Capture the cell that displays the provided text and extract its [X, Y] central coordinate. 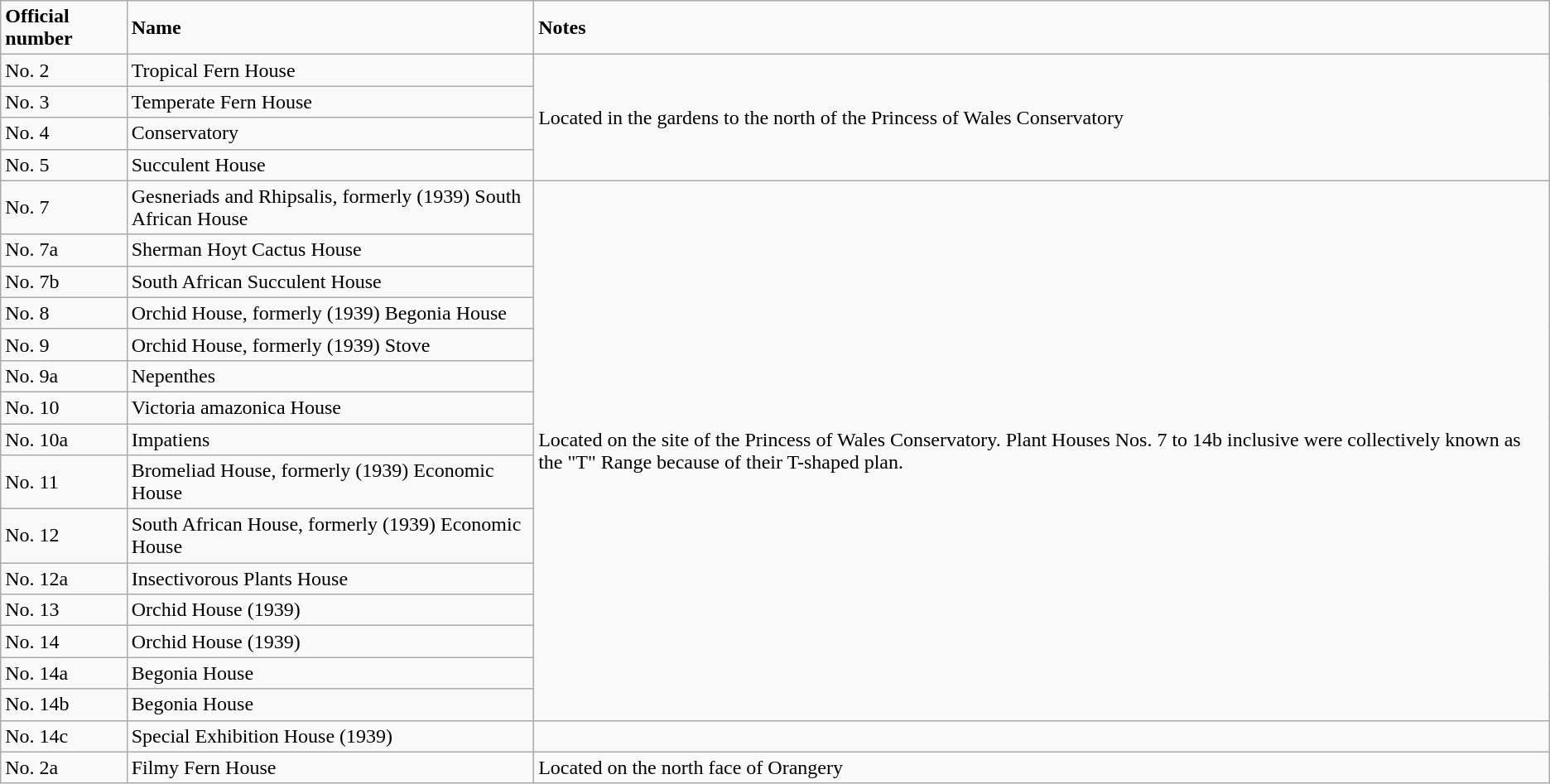
Conservatory [330, 133]
No. 7 [64, 207]
Bromeliad House, formerly (1939) Economic House [330, 482]
Temperate Fern House [330, 102]
No. 10 [64, 407]
Victoria amazonica House [330, 407]
Nepenthes [330, 376]
South African Succulent House [330, 281]
No. 4 [64, 133]
No. 11 [64, 482]
Located in the gardens to the north of the Princess of Wales Conservatory [1042, 118]
No. 8 [64, 313]
No. 10a [64, 440]
Gesneriads and Rhipsalis, formerly (1939) South African House [330, 207]
No. 7a [64, 250]
Notes [1042, 28]
Sherman Hoyt Cactus House [330, 250]
No. 2a [64, 767]
No. 9a [64, 376]
No. 12 [64, 536]
No. 14b [64, 705]
Orchid House, formerly (1939) Begonia House [330, 313]
Insectivorous Plants House [330, 579]
No. 14a [64, 673]
No. 14 [64, 642]
No. 7b [64, 281]
Orchid House, formerly (1939) Stove [330, 344]
No. 9 [64, 344]
Succulent House [330, 165]
No. 13 [64, 610]
Located on the north face of Orangery [1042, 767]
Special Exhibition House (1939) [330, 736]
No. 3 [64, 102]
No. 14c [64, 736]
Filmy Fern House [330, 767]
Tropical Fern House [330, 70]
No. 2 [64, 70]
Impatiens [330, 440]
Official number [64, 28]
No. 12a [64, 579]
South African House, formerly (1939) Economic House [330, 536]
Name [330, 28]
No. 5 [64, 165]
